Return (X, Y) of the center of cell containing provided text 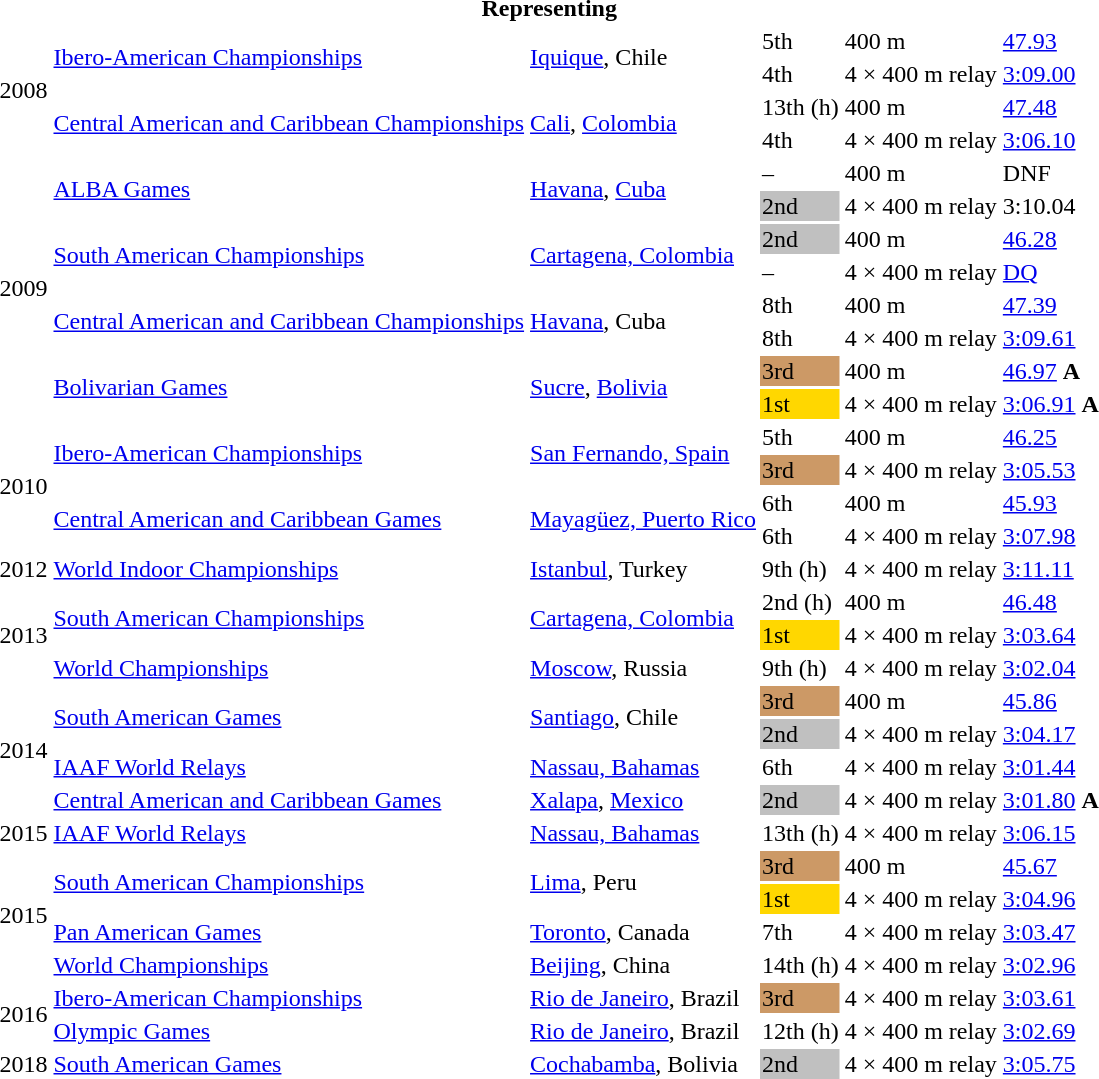
Cochabamba, Bolivia (644, 1064)
Mayagüez, Puerto Rico (644, 520)
San Fernando, Spain (644, 454)
Beijing, China (644, 965)
12th (h) (800, 1031)
Pan American Games (289, 932)
Moscow, Russia (644, 668)
Sucre, Bolivia (644, 388)
Toronto, Canada (644, 932)
2nd (h) (800, 602)
Istanbul, Turkey (644, 569)
7th (800, 932)
Santiago, Chile (644, 718)
Cali, Colombia (644, 124)
14th (h) (800, 965)
Iquique, Chile (644, 58)
Bolivarian Games (289, 388)
Lima, Peru (644, 882)
ALBA Games (289, 190)
Xalapa, Mexico (644, 800)
World Indoor Championships (289, 569)
Olympic Games (289, 1031)
